Locate the cell with the specified text and output its [x, y] center coordinate. 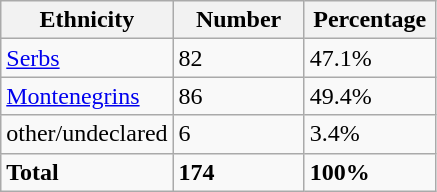
Serbs [87, 58]
Montenegrins [87, 96]
Total [87, 172]
3.4% [370, 134]
6 [238, 134]
Number [238, 20]
47.1% [370, 58]
86 [238, 96]
100% [370, 172]
49.4% [370, 96]
other/undeclared [87, 134]
Percentage [370, 20]
174 [238, 172]
82 [238, 58]
Ethnicity [87, 20]
